Pinpoint the cell where the given text exists, returning its (X, Y) midpoint coordinate. 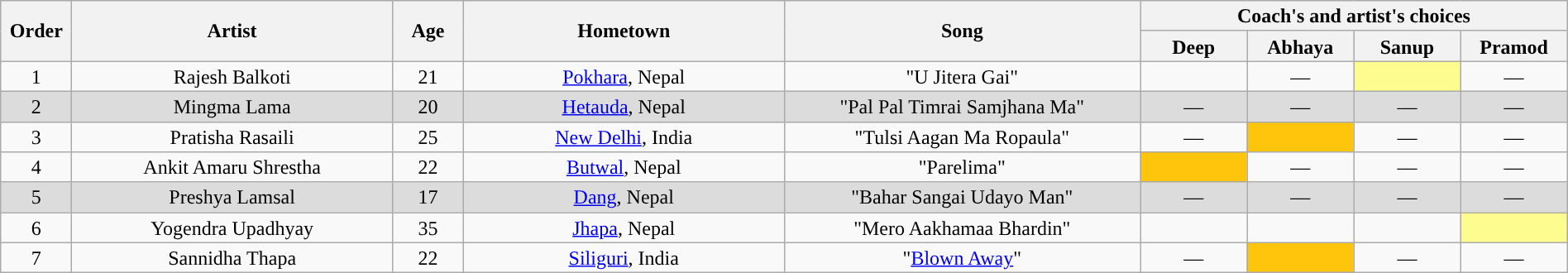
Order (36, 31)
20 (428, 106)
Rajesh Balkoti (232, 76)
Butwal, Nepal (624, 167)
Hetauda, Nepal (624, 106)
Ankit Amaru Shrestha (232, 167)
Dang, Nepal (624, 197)
1 (36, 76)
"U Jitera Gai" (963, 76)
2 (36, 106)
"Parelima" (963, 167)
Hometown (624, 31)
Deep (1194, 46)
35 (428, 228)
Sanup (1408, 46)
3 (36, 137)
Preshya Lamsal (232, 197)
4 (36, 167)
New Delhi, India (624, 137)
"Blown Away" (963, 258)
Pratisha Rasaili (232, 137)
25 (428, 137)
Pramod (1513, 46)
Age (428, 31)
Pokhara, Nepal (624, 76)
Mingma Lama (232, 106)
"Pal Pal Timrai Samjhana Ma" (963, 106)
Song (963, 31)
Siliguri, India (624, 258)
"Tulsi Aagan Ma Ropaula" (963, 137)
Coach's and artist's choices (1355, 17)
6 (36, 228)
"Mero Aakhamaa Bhardin" (963, 228)
21 (428, 76)
17 (428, 197)
Sannidha Thapa (232, 258)
7 (36, 258)
"Bahar Sangai Udayo Man" (963, 197)
Jhapa, Nepal (624, 228)
Abhaya (1300, 46)
Yogendra Upadhyay (232, 228)
Artist (232, 31)
5 (36, 197)
